Search for the cell housing the specified text and yield its [X, Y] center coordinate. 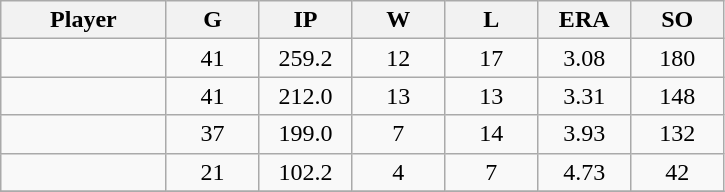
3.31 [584, 96]
Player [84, 20]
4.73 [584, 172]
G [212, 20]
3.08 [584, 58]
132 [678, 134]
21 [212, 172]
14 [492, 134]
17 [492, 58]
12 [398, 58]
212.0 [306, 96]
L [492, 20]
37 [212, 134]
259.2 [306, 58]
W [398, 20]
180 [678, 58]
42 [678, 172]
3.93 [584, 134]
SO [678, 20]
IP [306, 20]
ERA [584, 20]
148 [678, 96]
4 [398, 172]
102.2 [306, 172]
199.0 [306, 134]
